Pinpoint the cell where the given text exists, returning its (X, Y) midpoint coordinate. 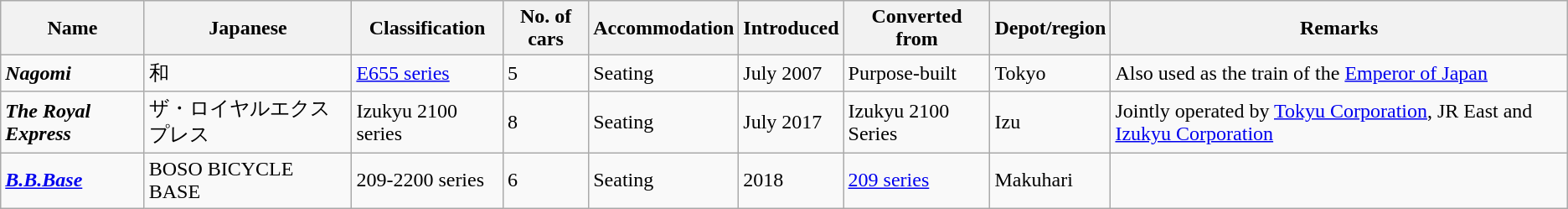
The Royal Express (72, 122)
Introduced (791, 29)
Accommodation (663, 29)
July 2007 (791, 74)
Depot/region (1050, 29)
Tokyo (1050, 74)
Makuhari (1050, 180)
6 (545, 180)
Japanese (248, 29)
209-2200 series (427, 180)
和 (248, 74)
8 (545, 122)
Izukyu 2100 Series (916, 122)
Izukyu 2100 series (427, 122)
Also used as the train of the Emperor of Japan (1338, 74)
2018 (791, 180)
5 (545, 74)
No. of cars (545, 29)
Converted from (916, 29)
Jointly operated by Tokyu Corporation, JR East and Izukyu Corporation (1338, 122)
July 2017 (791, 122)
ザ・ロイヤルエクスプレス (248, 122)
Nagomi (72, 74)
Izu (1050, 122)
Remarks (1338, 29)
E655 series (427, 74)
209 series (916, 180)
B.B.Base (72, 180)
Purpose-built (916, 74)
BOSO BICYCLE BASE (248, 180)
Name (72, 29)
Classification (427, 29)
